From the cell containing the given text, extract its center point as [x, y] coordinate. 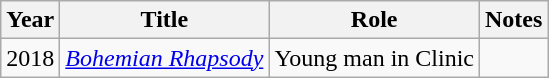
2018 [30, 58]
Young man in Clinic [374, 58]
Year [30, 20]
Role [374, 20]
Notes [514, 20]
Title [164, 20]
Bohemian Rhapsody [164, 58]
